For the text-containing cell, return its midpoint in (x, y) coordinate format. 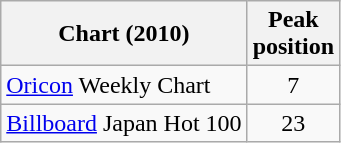
23 (293, 123)
Billboard Japan Hot 100 (124, 123)
7 (293, 85)
Oricon Weekly Chart (124, 85)
Chart (2010) (124, 34)
Peakposition (293, 34)
